Scan for the cell matching the given text and deliver its (x, y) coordinate at center. 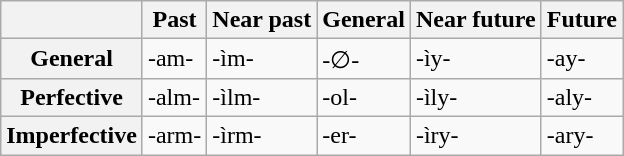
Perfective (72, 97)
-aly- (582, 97)
-ìm- (262, 59)
-ìlm- (262, 97)
-ay- (582, 59)
-alm- (174, 97)
-ìrm- (262, 135)
-ìy- (476, 59)
-ol- (364, 97)
Imperfective (72, 135)
Future (582, 20)
-arm- (174, 135)
-ìly- (476, 97)
-ìry- (476, 135)
-am- (174, 59)
Near past (262, 20)
-∅- (364, 59)
Near future (476, 20)
Past (174, 20)
-er- (364, 135)
-ary- (582, 135)
